For the text-containing cell, return its midpoint in (x, y) coordinate format. 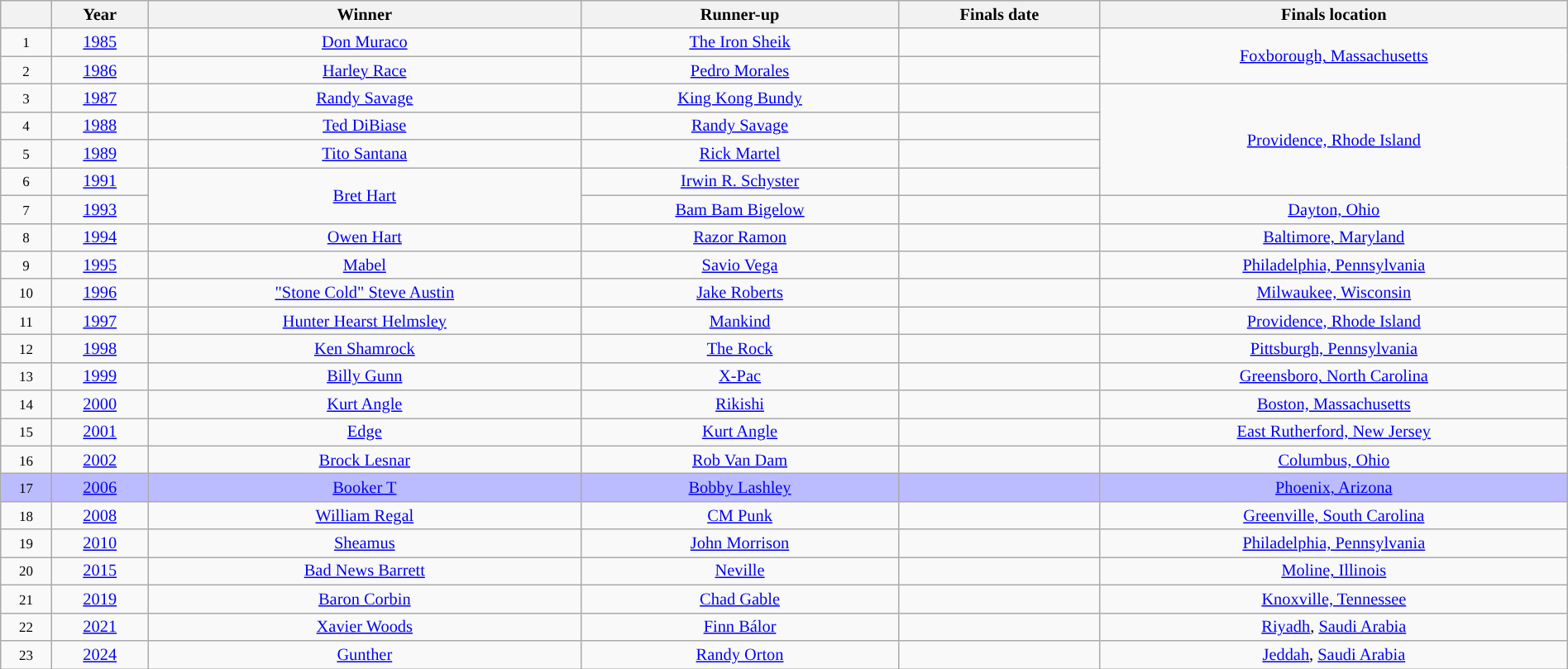
18 (26, 515)
The Iron Sheik (740, 42)
Neville (740, 571)
Pedro Morales (740, 70)
Chad Gable (740, 599)
1999 (99, 376)
Knoxville, Tennessee (1333, 599)
1994 (99, 237)
Ted DiBiase (364, 126)
Bobby Lashley (740, 487)
1997 (99, 321)
16 (26, 460)
1985 (99, 42)
Don Muraco (364, 42)
Rob Van Dam (740, 460)
William Regal (364, 515)
Billy Gunn (364, 376)
21 (26, 599)
11 (26, 321)
X-Pac (740, 376)
Columbus, Ohio (1333, 460)
Baltimore, Maryland (1333, 237)
Winner (364, 14)
Edge (364, 432)
Milwaukee, Wisconsin (1333, 293)
Phoenix, Arizona (1333, 487)
King Kong Bundy (740, 98)
Foxborough, Massachusetts (1333, 56)
Bam Bam Bigelow (740, 209)
23 (26, 654)
1995 (99, 265)
22 (26, 627)
1993 (99, 209)
2010 (99, 543)
Jeddah, Saudi Arabia (1333, 654)
1989 (99, 154)
2024 (99, 654)
3 (26, 98)
Finn Bálor (740, 627)
Gunther (364, 654)
East Rutherford, New Jersey (1333, 432)
Riyadh, Saudi Arabia (1333, 627)
Irwin R. Schyster (740, 181)
Baron Corbin (364, 599)
Harley Race (364, 70)
Brock Lesnar (364, 460)
The Rock (740, 348)
2015 (99, 571)
Runner-up (740, 14)
2008 (99, 515)
"Stone Cold" Steve Austin (364, 293)
1998 (99, 348)
Booker T (364, 487)
2 (26, 70)
Finals location (1333, 14)
1 (26, 42)
John Morrison (740, 543)
Bad News Barrett (364, 571)
Dayton, Ohio (1333, 209)
4 (26, 126)
2002 (99, 460)
Randy Orton (740, 654)
Finals date (1000, 14)
Rick Martel (740, 154)
Mabel (364, 265)
2021 (99, 627)
Tito Santana (364, 154)
Pittsburgh, Pennsylvania (1333, 348)
Razor Ramon (740, 237)
14 (26, 404)
2006 (99, 487)
Mankind (740, 321)
1987 (99, 98)
8 (26, 237)
Savio Vega (740, 265)
10 (26, 293)
Year (99, 14)
7 (26, 209)
Jake Roberts (740, 293)
2000 (99, 404)
CM Punk (740, 515)
17 (26, 487)
1996 (99, 293)
Greenville, South Carolina (1333, 515)
12 (26, 348)
Moline, Illinois (1333, 571)
13 (26, 376)
Hunter Hearst Helmsley (364, 321)
9 (26, 265)
Owen Hart (364, 237)
5 (26, 154)
Boston, Massachusetts (1333, 404)
Bret Hart (364, 195)
Rikishi (740, 404)
2001 (99, 432)
Sheamus (364, 543)
19 (26, 543)
1991 (99, 181)
2019 (99, 599)
Greensboro, North Carolina (1333, 376)
6 (26, 181)
1988 (99, 126)
1986 (99, 70)
Xavier Woods (364, 627)
15 (26, 432)
20 (26, 571)
Ken Shamrock (364, 348)
